Capture the cell that displays the provided text and extract its (X, Y) central coordinate. 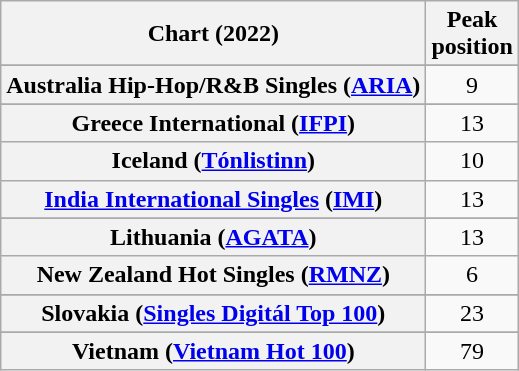
79 (472, 351)
23 (472, 313)
Chart (2022) (214, 34)
Slovakia (Singles Digitál Top 100) (214, 313)
Greece International (IFPI) (214, 123)
Lithuania (AGATA) (214, 237)
Australia Hip-Hop/R&B Singles (ARIA) (214, 85)
Iceland (Tónlistinn) (214, 161)
New Zealand Hot Singles (RMNZ) (214, 275)
Peakposition (472, 34)
9 (472, 85)
6 (472, 275)
Vietnam (Vietnam Hot 100) (214, 351)
10 (472, 161)
India International Singles (IMI) (214, 199)
